For the text-containing cell, return its midpoint in (x, y) coordinate format. 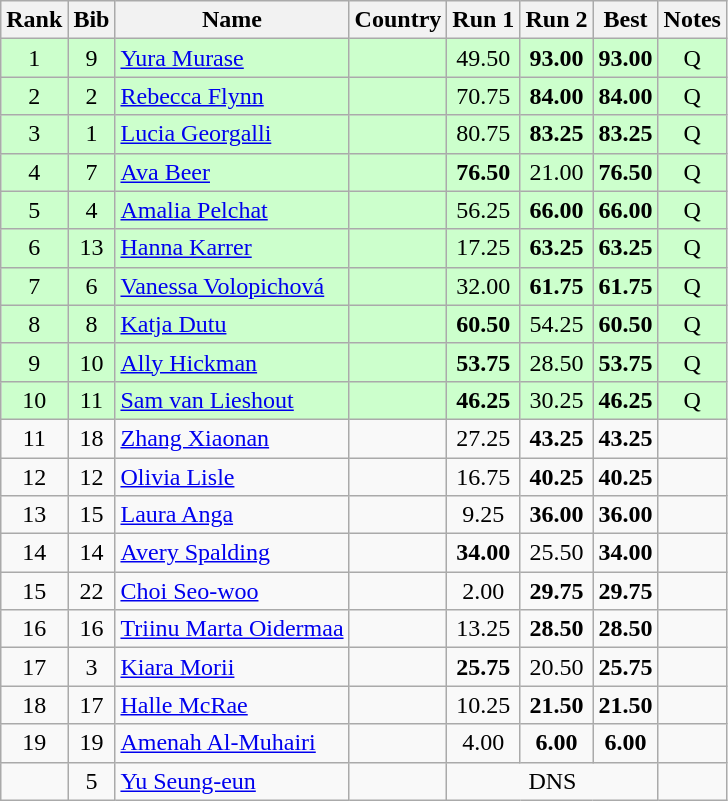
Run 2 (556, 20)
Name (232, 20)
54.25 (556, 324)
Ava Beer (232, 172)
27.25 (484, 438)
Halle McRae (232, 705)
32.00 (484, 286)
Olivia Lisle (232, 477)
4.00 (484, 743)
Avery Spalding (232, 553)
30.25 (556, 400)
10.25 (484, 705)
21.00 (556, 172)
Ally Hickman (232, 362)
Amenah Al-Muhairi (232, 743)
22 (92, 591)
Vanessa Volopichová (232, 286)
Kiara Morii (232, 667)
Country (398, 20)
Sam van Lieshout (232, 400)
2.00 (484, 591)
20.50 (556, 667)
Choi Seo-woo (232, 591)
Lucia Georgalli (232, 134)
Amalia Pelchat (232, 210)
Triinu Marta Oidermaa (232, 629)
9.25 (484, 515)
Run 1 (484, 20)
Rebecca Flynn (232, 96)
Bib (92, 20)
Hanna Karrer (232, 248)
17.25 (484, 248)
Yura Murase (232, 58)
80.75 (484, 134)
70.75 (484, 96)
13.25 (484, 629)
DNS (552, 781)
Laura Anga (232, 515)
Notes (692, 20)
25.50 (556, 553)
Rank (34, 20)
Katja Dutu (232, 324)
Zhang Xiaonan (232, 438)
Yu Seung-eun (232, 781)
49.50 (484, 58)
16.75 (484, 477)
Best (626, 20)
56.25 (484, 210)
